Search for the cell housing the specified text and yield its (X, Y) center coordinate. 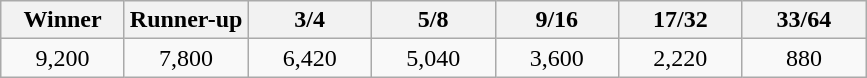
6,420 (310, 58)
2,220 (681, 58)
17/32 (681, 20)
Runner-up (186, 20)
33/64 (804, 20)
880 (804, 58)
3/4 (310, 20)
9,200 (63, 58)
7,800 (186, 58)
9/16 (557, 20)
Winner (63, 20)
5/8 (433, 20)
5,040 (433, 58)
3,600 (557, 58)
